Extract the [X, Y] coordinate from the center of the cell holding the provided text.  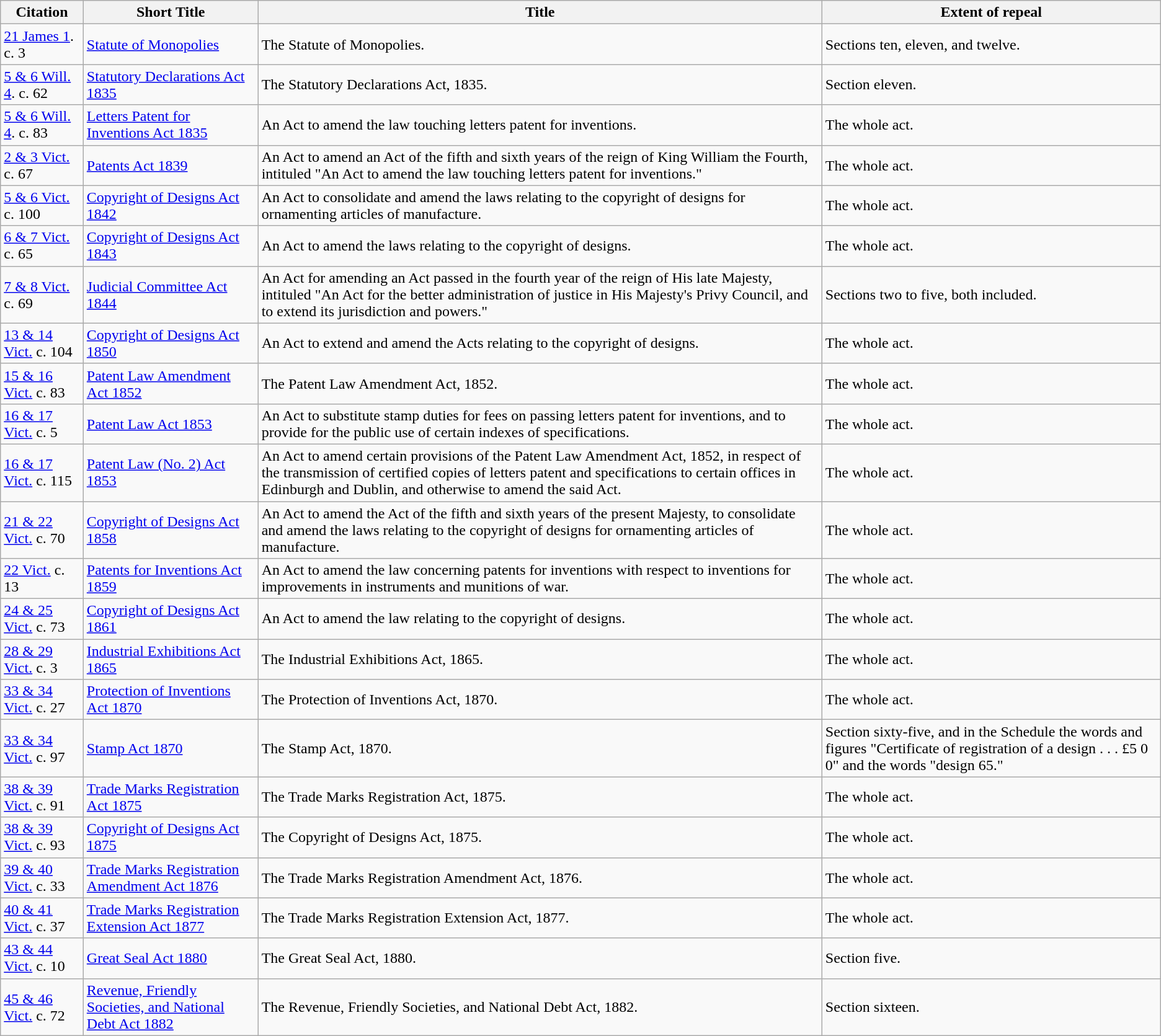
7 & 8 Vict. c. 69 [42, 294]
16 & 17 Vict. c. 5 [42, 424]
The Stamp Act, 1870. [540, 748]
38 & 39 Vict. c. 93 [42, 837]
The Trade Marks Registration Amendment Act, 1876. [540, 878]
Patents for Inventions Act 1859 [171, 579]
Copyright of Designs Act 1843 [171, 246]
Copyright of Designs Act 1861 [171, 619]
Patents Act 1839 [171, 165]
Revenue, Friendly Societies, and National Debt Act 1882 [171, 1007]
6 & 7 Vict. c. 65 [42, 246]
Statutory Declarations Act 1835 [171, 84]
Section five. [991, 959]
5 & 6 Vict. c. 100 [42, 206]
43 & 44 Vict. c. 10 [42, 959]
The Patent Law Amendment Act, 1852. [540, 383]
Patent Law (No. 2) Act 1853 [171, 472]
33 & 34 Vict. c. 27 [42, 699]
The Industrial Exhibitions Act, 1865. [540, 660]
38 & 39 Vict. c. 91 [42, 797]
The Trade Marks Registration Act, 1875. [540, 797]
Section sixteen. [991, 1007]
Sections two to five, both included. [991, 294]
24 & 25 Vict. c. 73 [42, 619]
An Act to consolidate and amend the laws relating to the copyright of designs for ornamenting articles of manufacture. [540, 206]
Industrial Exhibitions Act 1865 [171, 660]
21 & 22 Vict. c. 70 [42, 529]
The Copyright of Designs Act, 1875. [540, 837]
16 & 17 Vict. c. 115 [42, 472]
The Trade Marks Registration Extension Act, 1877. [540, 918]
Copyright of Designs Act 1875 [171, 837]
40 & 41 Vict. c. 37 [42, 918]
Citation [42, 12]
Section sixty-five, and in the Schedule the words and figures "Certificate of registration of a design . . . £5 0 0" and the words "design 65." [991, 748]
An Act to amend the laws relating to the copyright of designs. [540, 246]
An Act to amend the law touching letters patent for inventions. [540, 125]
Title [540, 12]
The Statute of Monopolies. [540, 45]
Short Title [171, 12]
Trade Marks Registration Act 1875 [171, 797]
15 & 16 Vict. c. 83 [42, 383]
Patent Law Amendment Act 1852 [171, 383]
21 James 1. c. 3 [42, 45]
39 & 40 Vict. c. 33 [42, 878]
2 & 3 Vict. c. 67 [42, 165]
45 & 46 Vict. c. 72 [42, 1007]
Copyright of Designs Act 1850 [171, 343]
An Act to amend the law relating to the copyright of designs. [540, 619]
Stamp Act 1870 [171, 748]
22 Vict. c. 13 [42, 579]
Great Seal Act 1880 [171, 959]
An Act to amend the law concerning patents for inventions with respect to inventions for improvements in instruments and munitions of war. [540, 579]
Copyright of Designs Act 1858 [171, 529]
Judicial Committee Act 1844 [171, 294]
5 & 6 Will. 4. c. 83 [42, 125]
Trade Marks Registration Extension Act 1877 [171, 918]
13 & 14 Vict. c. 104 [42, 343]
The Revenue, Friendly Societies, and National Debt Act, 1882. [540, 1007]
5 & 6 Will. 4. c. 62 [42, 84]
Patent Law Act 1853 [171, 424]
Section eleven. [991, 84]
28 & 29 Vict. c. 3 [42, 660]
Copyright of Designs Act 1842 [171, 206]
33 & 34 Vict. c. 97 [42, 748]
Sections ten, eleven, and twelve. [991, 45]
Extent of repeal [991, 12]
An Act to extend and amend the Acts relating to the copyright of designs. [540, 343]
The Protection of Inventions Act, 1870. [540, 699]
Statute of Monopolies [171, 45]
The Great Seal Act, 1880. [540, 959]
Trade Marks Registration Amendment Act 1876 [171, 878]
Protection of Inventions Act 1870 [171, 699]
The Statutory Declarations Act, 1835. [540, 84]
Letters Patent for Inventions Act 1835 [171, 125]
